Determine the [x, y] coordinate at the center of the cell enclosing the given text.  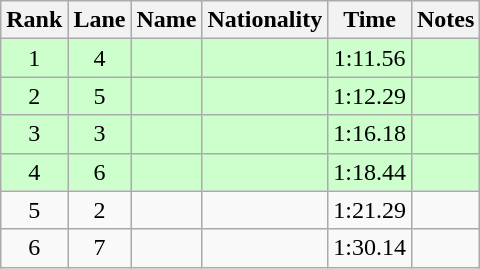
Rank [34, 20]
Nationality [265, 20]
1 [34, 58]
1:12.29 [370, 96]
Notes [445, 20]
1:16.18 [370, 134]
Lane [100, 20]
1:21.29 [370, 210]
Time [370, 20]
1:11.56 [370, 58]
1:30.14 [370, 248]
1:18.44 [370, 172]
7 [100, 248]
Name [166, 20]
